Determine the (x, y) coordinate at the center of the cell enclosing the given text.  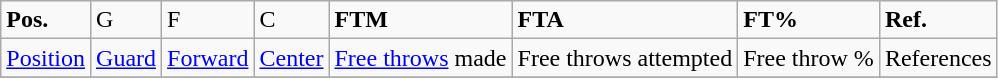
Free throws made (420, 58)
FTA (625, 20)
Center (292, 58)
F (208, 20)
Position (46, 58)
Guard (126, 58)
Forward (208, 58)
References (938, 58)
FTM (420, 20)
FT% (809, 20)
Free throws attempted (625, 58)
Ref. (938, 20)
G (126, 20)
Pos. (46, 20)
Free throw % (809, 58)
C (292, 20)
